Identify which cell holds the provided text, then report its (x, y) central coordinate. 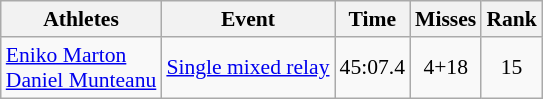
15 (512, 68)
Misses (446, 19)
Eniko MartonDaniel Munteanu (82, 68)
Rank (512, 19)
Time (372, 19)
45:07.4 (372, 68)
Single mixed relay (248, 68)
Event (248, 19)
4+18 (446, 68)
Athletes (82, 19)
